Determine the [x, y] coordinate at the center of the cell enclosing the given text.  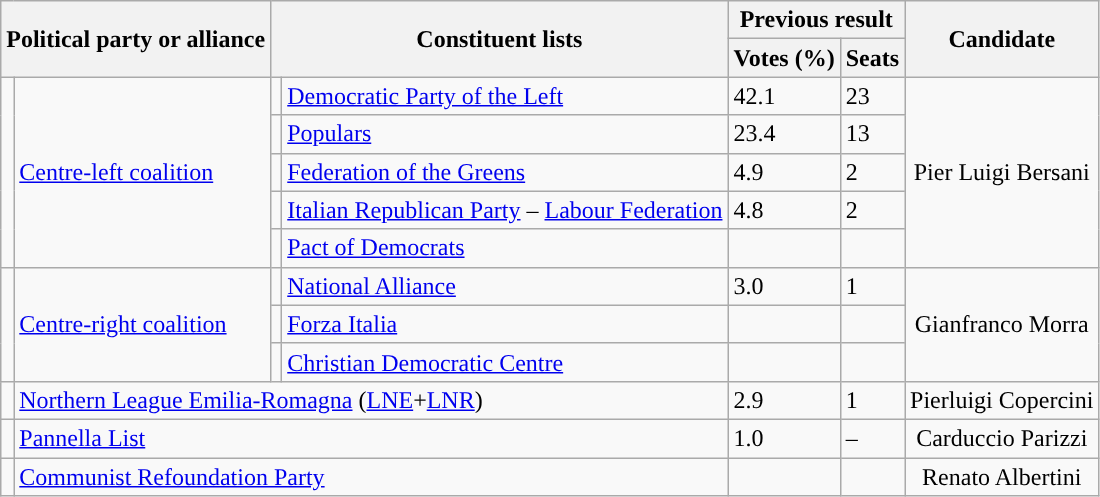
Political party or alliance [136, 39]
Northern League Emilia-Romagna (LNE+LNR) [371, 400]
Italian Republican Party – Labour Federation [505, 210]
Candidate [1002, 39]
2.9 [784, 400]
Pannella List [371, 438]
Renato Albertini [1002, 477]
Democratic Party of the Left [505, 96]
Federation of the Greens [505, 172]
Gianfranco Morra [1002, 324]
3.0 [784, 286]
1.0 [784, 438]
Pier Luigi Bersani [1002, 172]
23.4 [784, 134]
Carduccio Parizzi [1002, 438]
4.8 [784, 210]
Pact of Democrats [505, 248]
– [872, 438]
Populars [505, 134]
Christian Democratic Centre [505, 362]
Communist Refoundation Party [371, 477]
National Alliance [505, 286]
Seats [872, 58]
Constituent lists [500, 39]
4.9 [784, 172]
Pierluigi Copercini [1002, 400]
42.1 [784, 96]
Votes (%) [784, 58]
Centre-left coalition [142, 172]
Centre-right coalition [142, 324]
Previous result [816, 20]
13 [872, 134]
Forza Italia [505, 324]
23 [872, 96]
